Detect which cell encompasses the target text, then output its (X, Y) center coordinate. 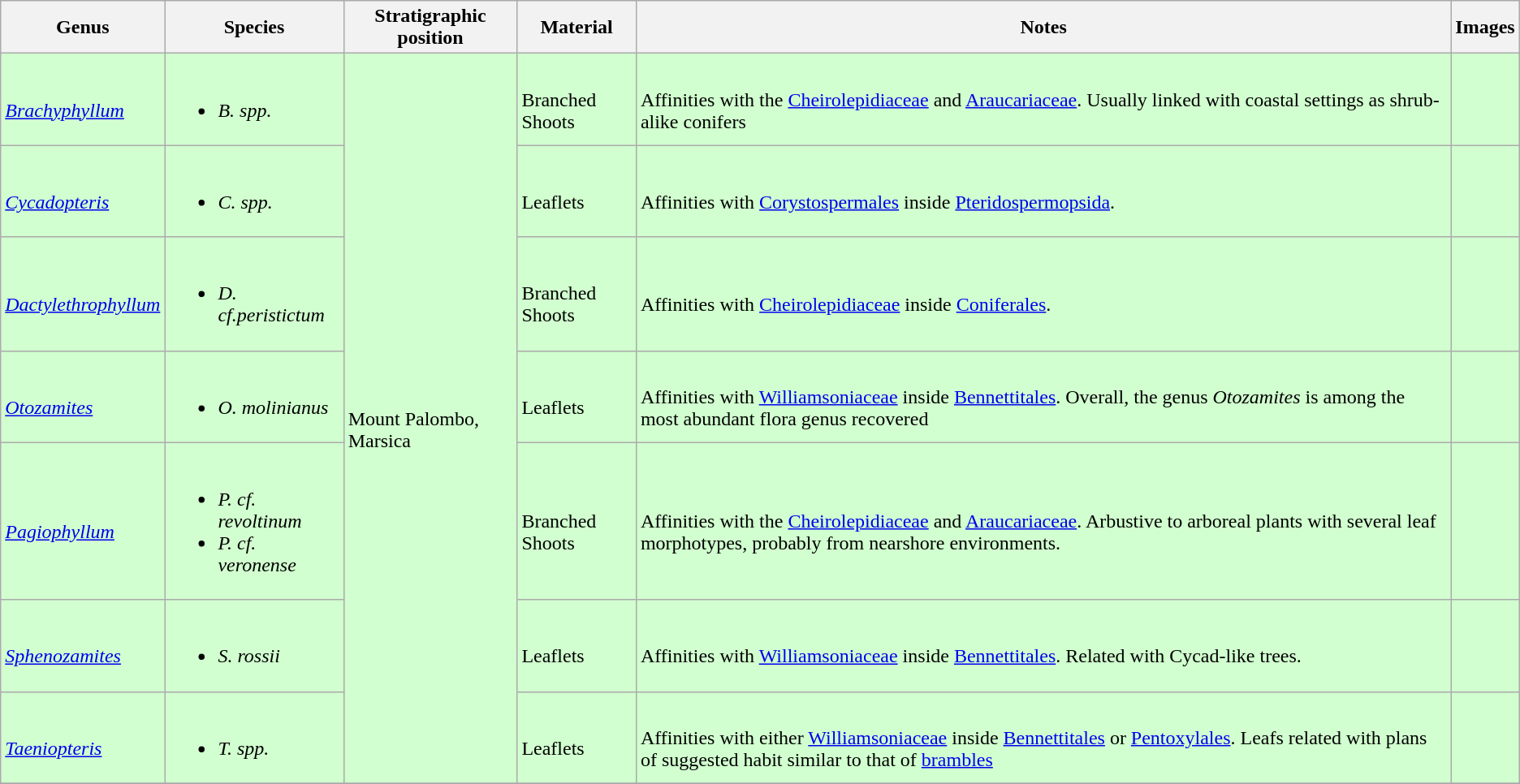
Affinities with Williamsoniaceae inside Bennettitales. Related with Cycad-like trees. (1043, 646)
O. molinianus (254, 396)
Taeniopteris (83, 737)
Species (254, 28)
T. spp. (254, 737)
Affinities with Corystospermales inside Pteridospermopsida. (1043, 192)
S. rossii (254, 646)
Dactylethrophyllum (83, 294)
Brachyphyllum (83, 99)
P. cf. revoltinumP. cf. veronense (254, 521)
Stratigraphic position (430, 28)
D. cf.peristictum (254, 294)
Affinities with Cheirolepidiaceae inside Coniferales. (1043, 294)
Sphenozamites (83, 646)
Mount Palombo, Marsica (430, 419)
B. spp. (254, 99)
Affinities with the Cheirolepidiaceae and Araucariaceae. Usually linked with coastal settings as shrub-alike conifers (1043, 99)
Notes (1043, 28)
C. spp. (254, 192)
Genus (83, 28)
Images (1485, 28)
Cycadopteris (83, 192)
Affinities with either Williamsoniaceae inside Bennettitales or Pentoxylales. Leafs related with plans of suggested habit similar to that of brambles (1043, 737)
Otozamites (83, 396)
Material (576, 28)
Affinities with Williamsoniaceae inside Bennettitales. Overall, the genus Otozamites is among the most abundant flora genus recovered (1043, 396)
Pagiophyllum (83, 521)
